Determine the [x, y] coordinate at the center of the cell enclosing the given text.  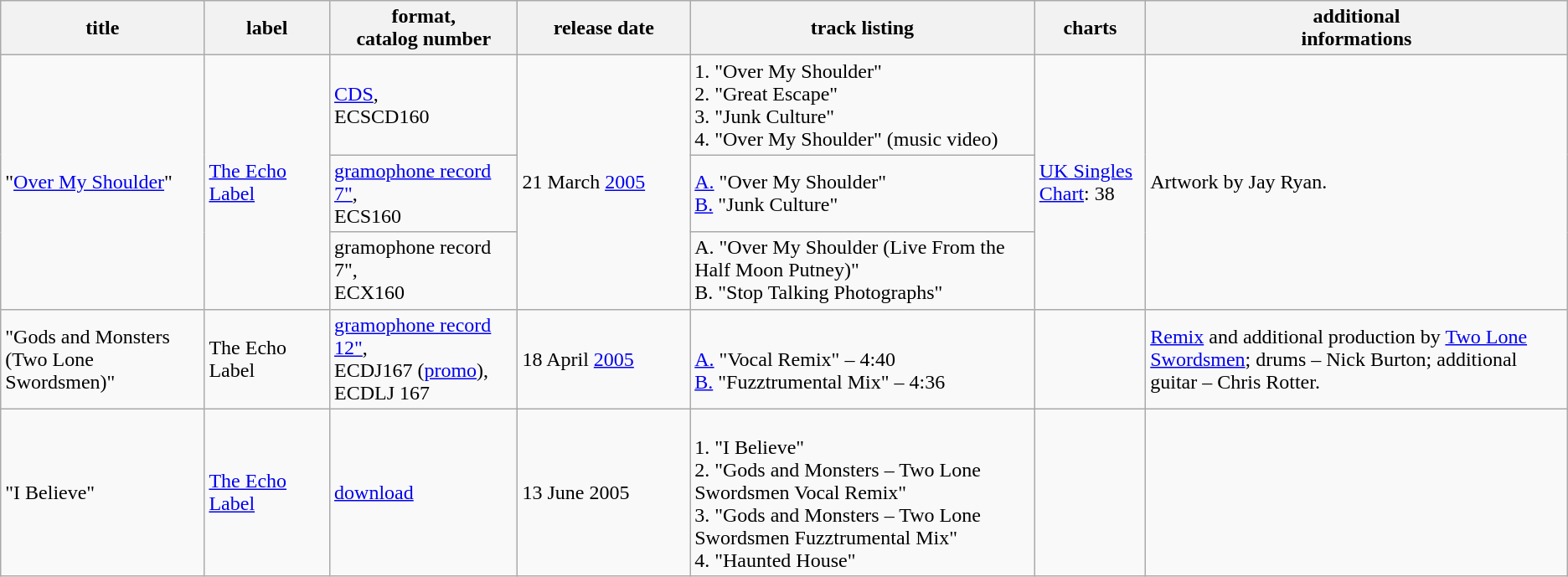
UK Singles Chart: 38 [1090, 183]
"Over My Shoulder" [102, 183]
A. "Over My Shoulder (Live From the Half Moon Putney)"B. "Stop Talking Photographs" [863, 270]
charts [1090, 28]
"Gods and Monsters (Two Lone Swordsmen)" [102, 358]
Artwork by Jay Ryan. [1357, 183]
gramophone record 12",ECDJ167 (promo),ECDLJ 167 [424, 358]
gramophone record 7",ECX160 [424, 270]
title [102, 28]
additionalinformations [1357, 28]
track listing [863, 28]
download [424, 492]
A. "Vocal Remix" – 4:40B. "Fuzztrumental Mix" – 4:36 [863, 358]
1. "I Believe"2. "Gods and Monsters – Two Lone Swordsmen Vocal Remix"3. "Gods and Monsters – Two Lone Swordsmen Fuzztrumental Mix"4. "Haunted House" [863, 492]
Remix and additional production by Two Lone Swordsmen; drums – Nick Burton; additional guitar – Chris Rotter. [1357, 358]
18 April 2005 [604, 358]
"I Believe" [102, 492]
21 March 2005 [604, 183]
1. "Over My Shoulder"2. "Great Escape"3. "Junk Culture"4. "Over My Shoulder" (music video) [863, 106]
label [267, 28]
13 June 2005 [604, 492]
gramophone record 7",ECS160 [424, 193]
CDS,ECSCD160 [424, 106]
format,catalog number [424, 28]
release date [604, 28]
A. "Over My Shoulder"B. "Junk Culture" [863, 193]
